From the cell containing the given text, extract its center point as (X, Y) coordinate. 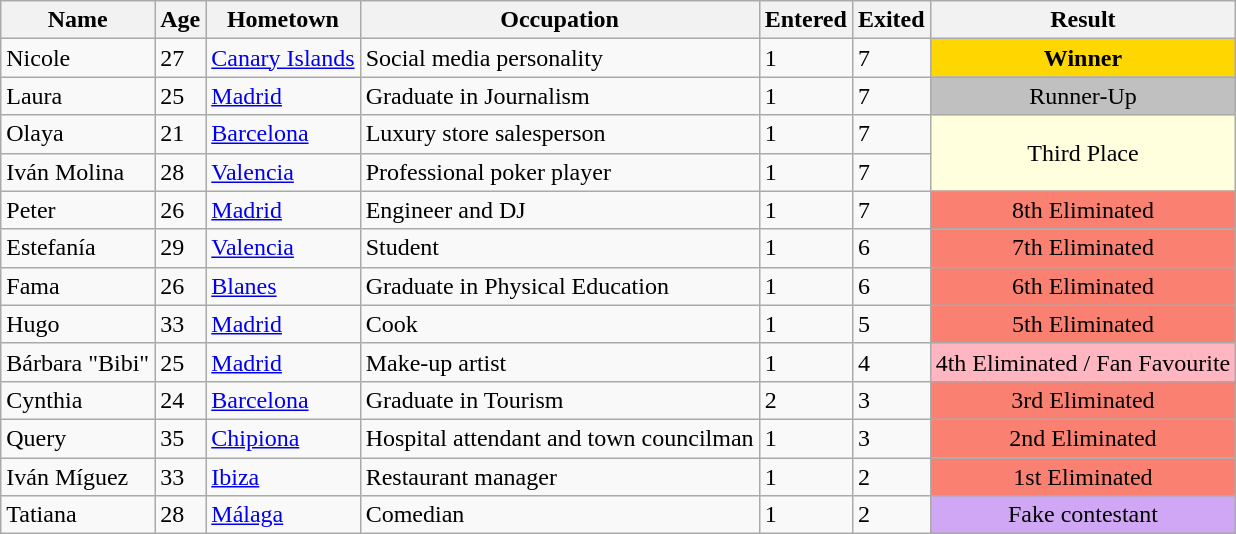
8th Eliminated (1083, 210)
Result (1083, 20)
4th Eliminated / Fan Favourite (1083, 362)
Blanes (283, 286)
Estefanía (78, 248)
Winner (1083, 58)
Cynthia (78, 400)
Third Place (1083, 153)
Name (78, 20)
Make-up artist (560, 362)
27 (180, 58)
29 (180, 248)
Peter (78, 210)
7th Eliminated (1083, 248)
Restaurant manager (560, 477)
Iván Molina (78, 172)
Ibiza (283, 477)
Málaga (283, 515)
Bárbara "Bibi" (78, 362)
Professional poker player (560, 172)
Comedian (560, 515)
Nicole (78, 58)
6th Eliminated (1083, 286)
5th Eliminated (1083, 324)
21 (180, 134)
Graduate in Journalism (560, 96)
Canary Islands (283, 58)
Laura (78, 96)
Age (180, 20)
Engineer and DJ (560, 210)
Fama (78, 286)
Social media personality (560, 58)
Luxury store salesperson (560, 134)
Olaya (78, 134)
Student (560, 248)
Fake contestant (1083, 515)
Runner-Up (1083, 96)
Chipiona (283, 438)
Hugo (78, 324)
Tatiana (78, 515)
Cook (560, 324)
5 (891, 324)
Graduate in Physical Education (560, 286)
4 (891, 362)
Hospital attendant and town councilman (560, 438)
35 (180, 438)
24 (180, 400)
Query (78, 438)
Hometown (283, 20)
3rd Eliminated (1083, 400)
1st Eliminated (1083, 477)
Exited (891, 20)
Graduate in Tourism (560, 400)
Occupation (560, 20)
2nd Eliminated (1083, 438)
Iván Míguez (78, 477)
Entered (806, 20)
